Provide the [x, y] coordinate of the cell's center where the given text is located.  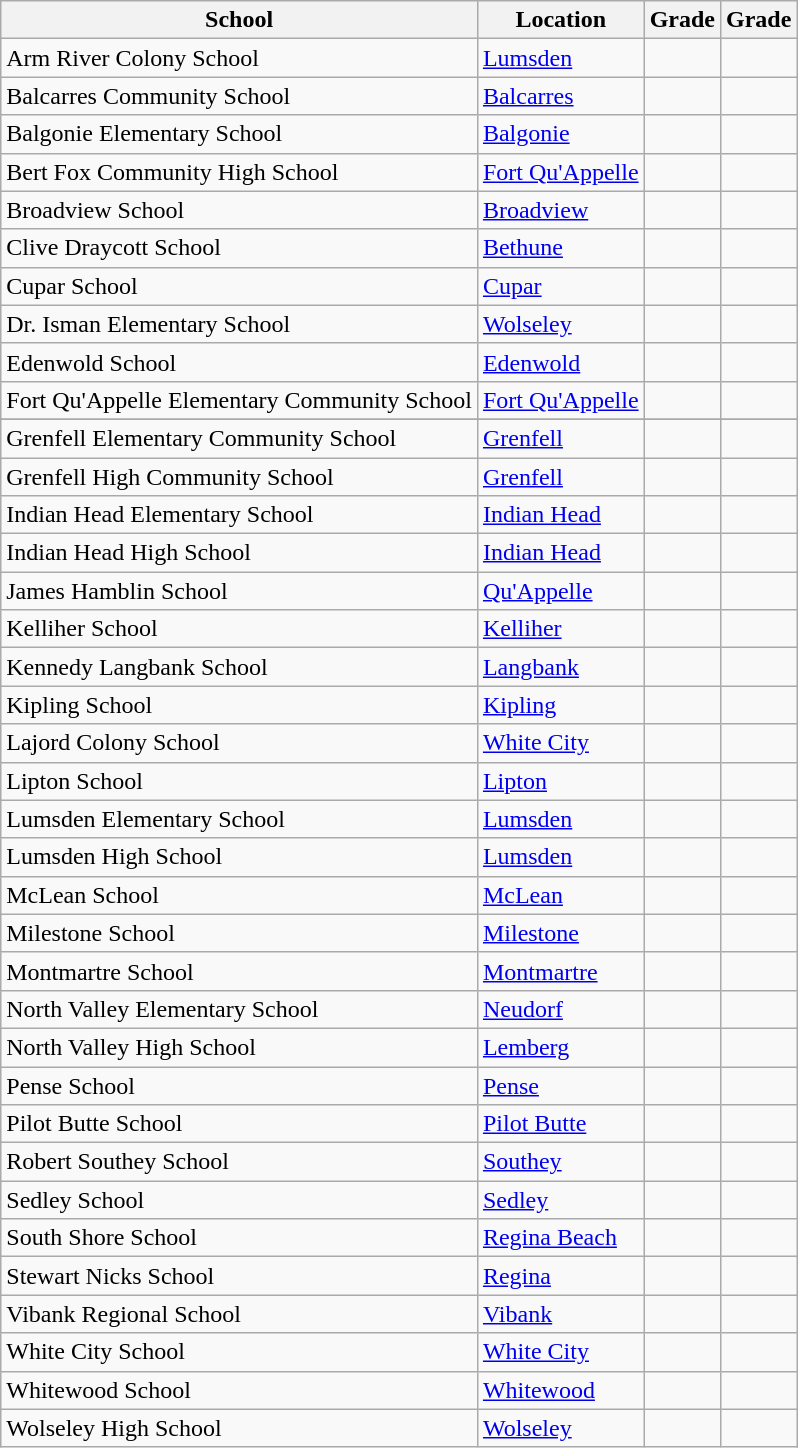
White City School [240, 1352]
Pense School [240, 1085]
Pilot Butte [560, 1124]
Lajord Colony School [240, 743]
McLean School [240, 895]
Regina [560, 1276]
Vibank Regional School [240, 1314]
Pense [560, 1085]
Location [560, 20]
South Shore School [240, 1238]
Edenwold School [240, 362]
Kipling [560, 705]
North Valley Elementary School [240, 1009]
Broadview School [240, 210]
Indian Head Elementary School [240, 515]
McLean [560, 895]
Lumsden High School [240, 857]
Cupar [560, 286]
Southey [560, 1162]
Balgonie Elementary School [240, 134]
North Valley High School [240, 1047]
Whitewood [560, 1390]
Clive Draycott School [240, 248]
Dr. Isman Elementary School [240, 324]
Lumsden Elementary School [240, 819]
James Hamblin School [240, 591]
Qu'Appelle [560, 591]
Milestone [560, 933]
Langbank [560, 667]
Grenfell Elementary Community School [240, 438]
Kipling School [240, 705]
Robert Southey School [240, 1162]
Fort Qu'Appelle Elementary Community School [240, 400]
Kennedy Langbank School [240, 667]
Lipton School [240, 781]
Balcarres Community School [240, 96]
Vibank [560, 1314]
Wolseley High School [240, 1428]
Balcarres [560, 96]
Montmartre School [240, 971]
Regina Beach [560, 1238]
Bert Fox Community High School [240, 172]
Grenfell High Community School [240, 477]
School [240, 20]
Pilot Butte School [240, 1124]
Lipton [560, 781]
Balgonie [560, 134]
Edenwold [560, 362]
Indian Head High School [240, 553]
Arm River Colony School [240, 58]
Broadview [560, 210]
Stewart Nicks School [240, 1276]
Kelliher School [240, 629]
Cupar School [240, 286]
Montmartre [560, 971]
Whitewood School [240, 1390]
Kelliher [560, 629]
Sedley [560, 1200]
Bethune [560, 248]
Lemberg [560, 1047]
Milestone School [240, 933]
Neudorf [560, 1009]
Sedley School [240, 1200]
